Search for the cell housing the specified text and yield its [x, y] center coordinate. 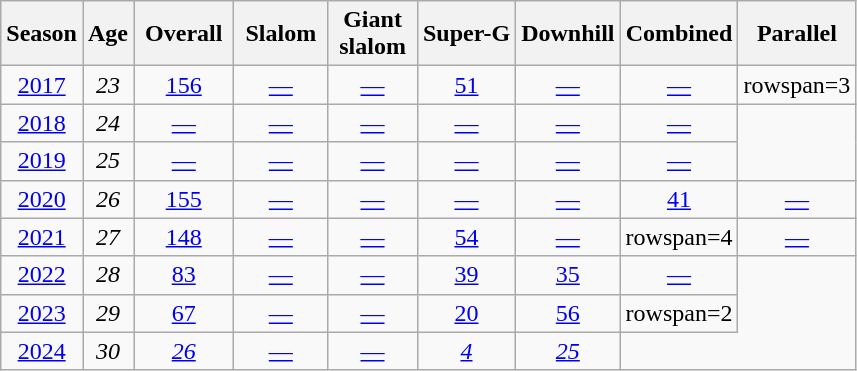
rowspan=3 [797, 85]
rowspan=4 [679, 237]
23 [108, 85]
28 [108, 275]
2024 [42, 351]
2018 [42, 123]
2023 [42, 313]
27 [108, 237]
4 [466, 351]
Giant slalom [373, 34]
148 [184, 237]
24 [108, 123]
39 [466, 275]
67 [184, 313]
2021 [42, 237]
Overall [184, 34]
rowspan=2 [679, 313]
51 [466, 85]
83 [184, 275]
Super-G [466, 34]
2017 [42, 85]
35 [568, 275]
Downhill [568, 34]
Slalom [281, 34]
2022 [42, 275]
41 [679, 199]
Season [42, 34]
2019 [42, 161]
2020 [42, 199]
20 [466, 313]
56 [568, 313]
54 [466, 237]
155 [184, 199]
29 [108, 313]
Parallel [797, 34]
156 [184, 85]
Combined [679, 34]
Age [108, 34]
30 [108, 351]
